Pinpoint the cell where the given text exists, returning its [x, y] midpoint coordinate. 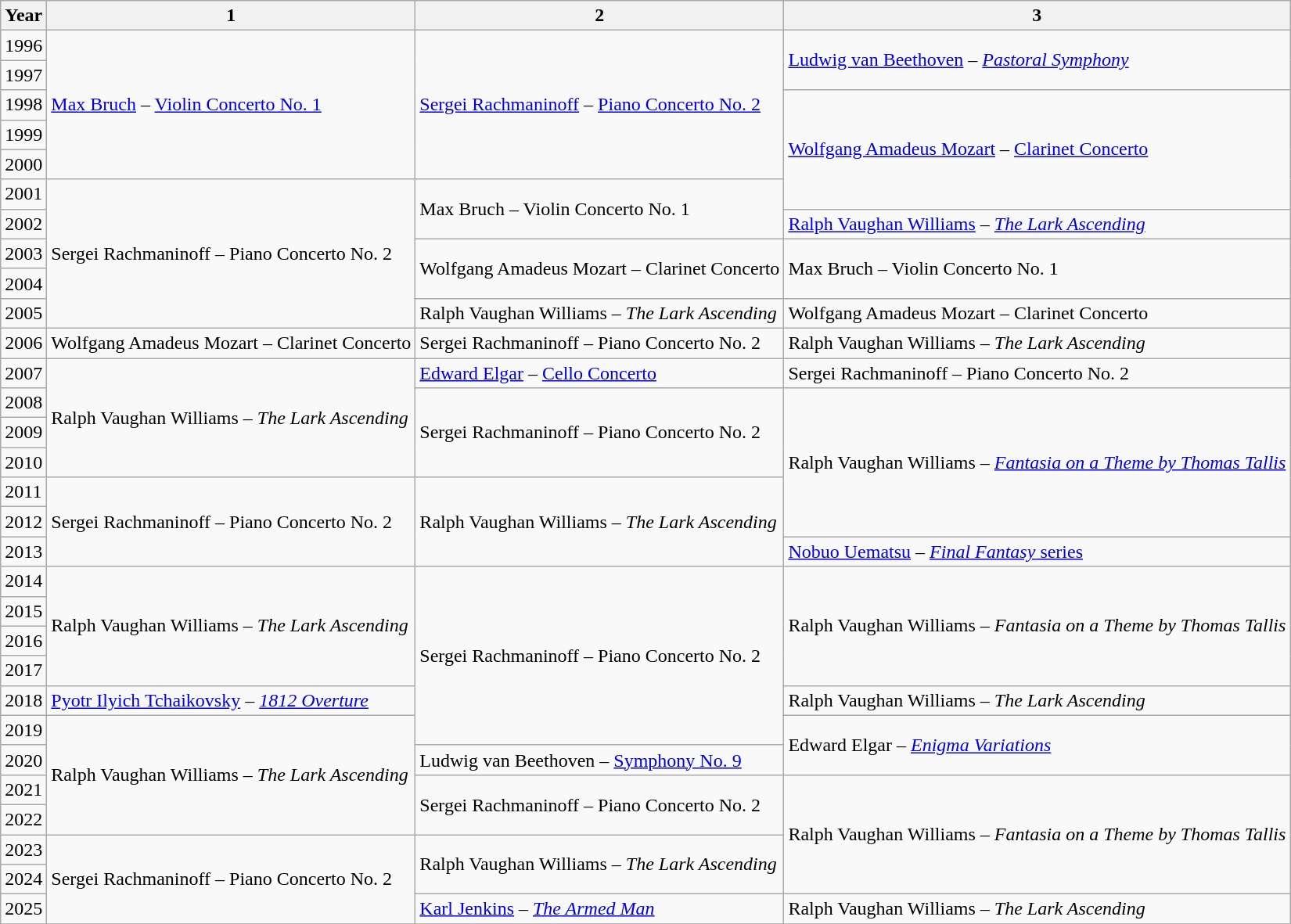
2021 [23, 789]
2024 [23, 879]
2004 [23, 283]
1997 [23, 75]
2007 [23, 373]
Nobuo Uematsu – Final Fantasy series [1037, 552]
1 [232, 16]
2018 [23, 700]
2020 [23, 760]
Ludwig van Beethoven – Symphony No. 9 [599, 760]
2002 [23, 224]
Edward Elgar – Enigma Variations [1037, 745]
2008 [23, 403]
2012 [23, 522]
2014 [23, 581]
2010 [23, 462]
1996 [23, 45]
3 [1037, 16]
2003 [23, 253]
Edward Elgar – Cello Concerto [599, 373]
1998 [23, 105]
2022 [23, 819]
2025 [23, 909]
Pyotr Ilyich Tchaikovsky – 1812 Overture [232, 700]
2015 [23, 611]
Ludwig van Beethoven – Pastoral Symphony [1037, 60]
2016 [23, 641]
2000 [23, 164]
Karl Jenkins – The Armed Man [599, 909]
2013 [23, 552]
2011 [23, 492]
2017 [23, 671]
1999 [23, 135]
2001 [23, 194]
2005 [23, 313]
2019 [23, 730]
2006 [23, 343]
2 [599, 16]
2023 [23, 849]
2009 [23, 433]
Year [23, 16]
